From the cell containing the given text, extract its center point as (x, y) coordinate. 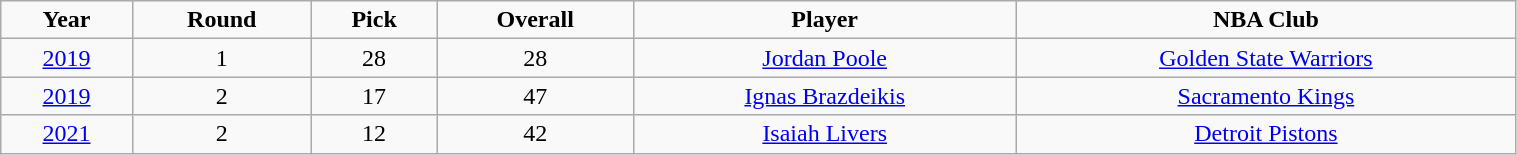
Ignas Brazdeikis (825, 96)
47 (536, 96)
Isaiah Livers (825, 134)
Pick (374, 20)
Golden State Warriors (1266, 58)
Year (66, 20)
Overall (536, 20)
2021 (66, 134)
Round (222, 20)
Player (825, 20)
17 (374, 96)
Detroit Pistons (1266, 134)
1 (222, 58)
42 (536, 134)
NBA Club (1266, 20)
12 (374, 134)
Sacramento Kings (1266, 96)
Jordan Poole (825, 58)
